From the cell containing the given text, extract its center point as (x, y) coordinate. 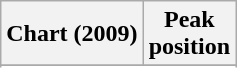
Chart (2009) (72, 34)
Peakposition (189, 34)
